Return (X, Y) of the center of cell containing provided text 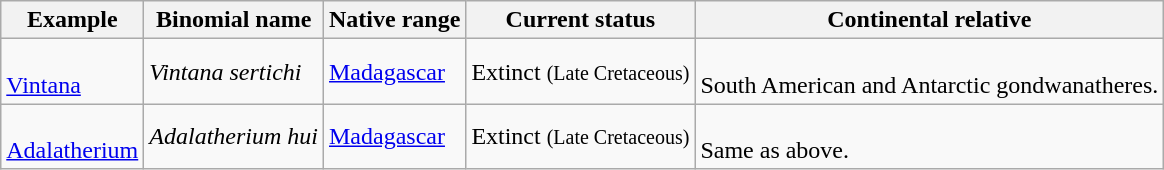
Continental relative (930, 20)
Vintana sertichi (234, 72)
Current status (580, 20)
Example (72, 20)
Same as above. (930, 136)
Binomial name (234, 20)
Adalatherium hui (234, 136)
South American and Antarctic gondwanatheres. (930, 72)
Vintana (72, 72)
Native range (394, 20)
Adalatherium (72, 136)
